Return the [X, Y] coordinate for the center point of the cell that contains the specified text.  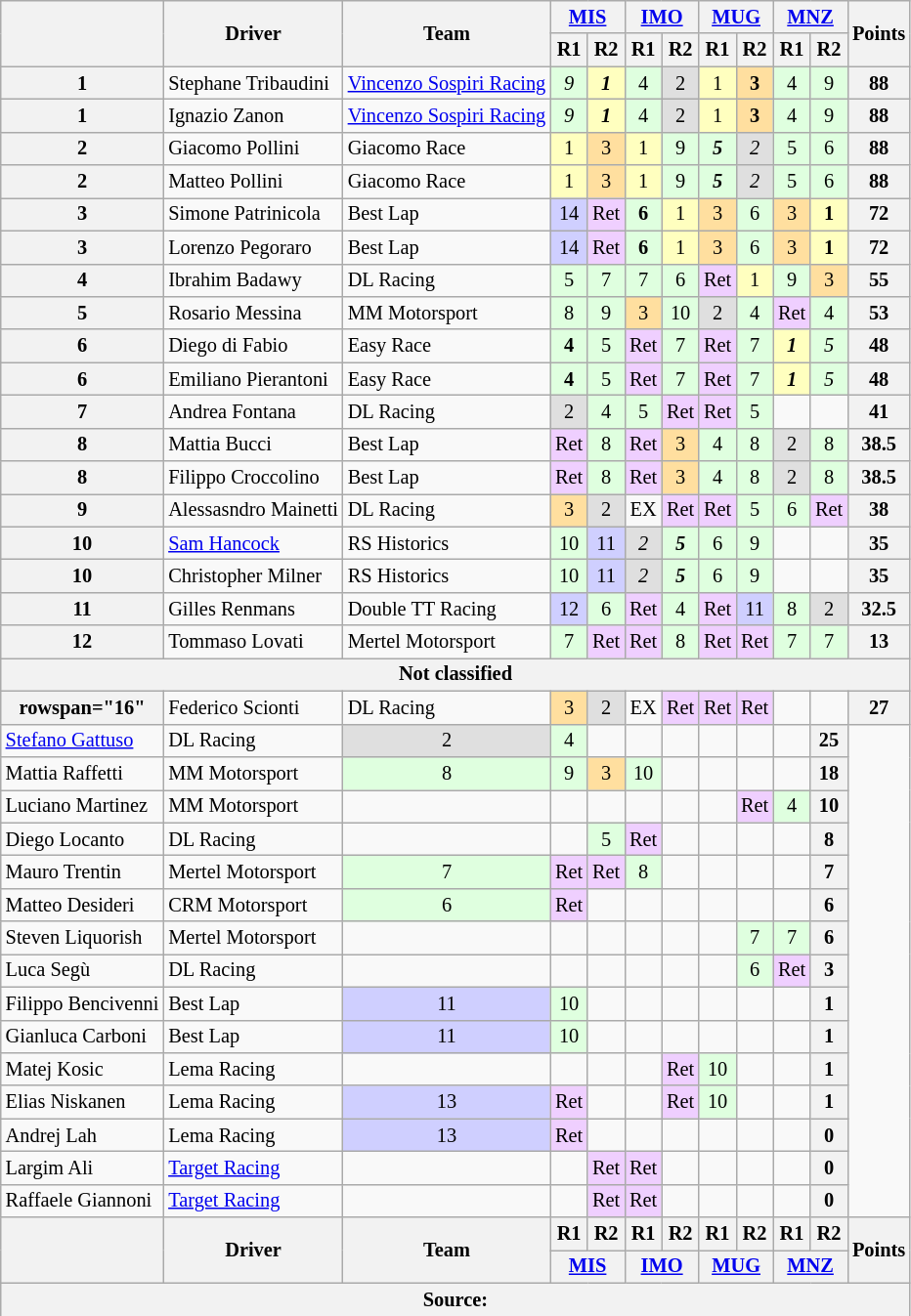
Filippo Bencivenni [82, 1003]
Federico Scionti [253, 707]
rowspan="16" [82, 707]
53 [879, 313]
Luca Segù [82, 970]
Diego di Fabio [253, 346]
Matej Kosic [82, 1069]
41 [879, 411]
Stephane Tribaudini [253, 83]
Luciano Martinez [82, 806]
Gianluca Carboni [82, 1037]
38 [879, 510]
Alessasndro Mainetti [253, 510]
Andrej Lah [82, 1135]
Giacomo Pollini [253, 149]
Christopher Milner [253, 575]
Andrea Fontana [253, 411]
55 [879, 280]
18 [829, 773]
Matteo Pollini [253, 182]
Mattia Raffetti [82, 773]
Elias Niskanen [82, 1102]
Ibrahim Badawy [253, 280]
CRM Motorsport [253, 905]
Rosario Messina [253, 313]
Source: [455, 1299]
Filippo Croccolino [253, 478]
25 [829, 741]
Double TT Racing [447, 609]
Diego Locanto [82, 839]
Simone Patrinicola [253, 214]
Gilles Renmans [253, 609]
Sam Hancock [253, 543]
27 [879, 707]
Lorenzo Pegoraro [253, 247]
Ignazio Zanon [253, 115]
32.5 [879, 609]
Raffaele Giannoni [82, 1201]
Stefano Gattuso [82, 741]
Tommaso Lovati [253, 642]
Emiliano Pierantoni [253, 379]
Matteo Desideri [82, 905]
Mauro Trentin [82, 871]
Not classified [455, 674]
Steven Liquorish [82, 938]
Largim Ali [82, 1167]
Mattia Bucci [253, 445]
